Search for the cell housing the specified text and yield its [X, Y] center coordinate. 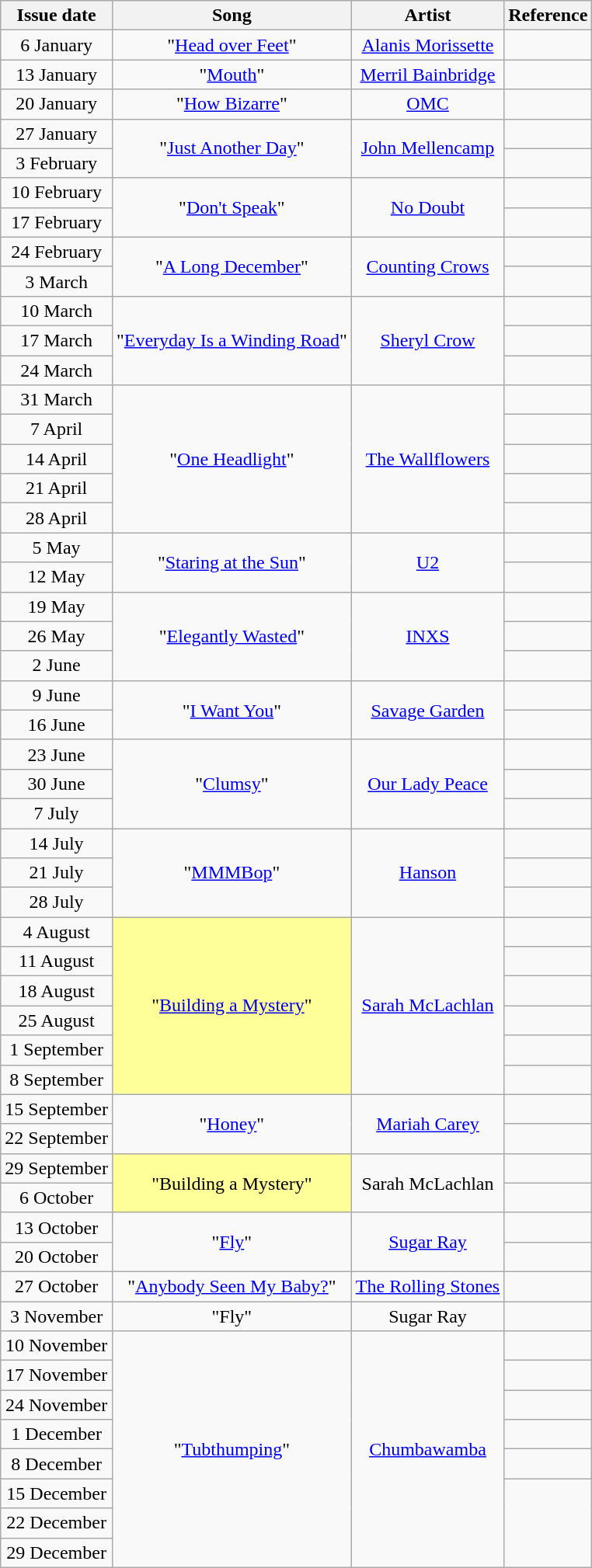
"Staring at the Sun" [232, 562]
7 July [57, 813]
20 January [57, 104]
15 December [57, 1493]
8 September [57, 1080]
17 November [57, 1375]
Merril Bainbridge [427, 75]
Mariah Carey [427, 1124]
30 June [57, 784]
"How Bizarre" [232, 104]
22 September [57, 1139]
1 September [57, 1050]
"MMMBop" [232, 872]
18 August [57, 991]
"One Headlight" [232, 459]
OMC [427, 104]
6 October [57, 1198]
17 February [57, 222]
10 March [57, 311]
4 August [57, 932]
5 May [57, 548]
"A Long December" [232, 266]
1 December [57, 1434]
3 March [57, 281]
Hanson [427, 872]
Our Lady Peace [427, 784]
"Honey" [232, 1124]
28 July [57, 902]
10 February [57, 193]
22 December [57, 1523]
Artist [427, 16]
27 October [57, 1286]
The Rolling Stones [427, 1286]
25 August [57, 1020]
"Elegantly Wasted" [232, 636]
The Wallflowers [427, 459]
"Don't Speak" [232, 207]
"Tubthumping" [232, 1449]
31 March [57, 400]
21 July [57, 873]
29 December [57, 1552]
"Mouth" [232, 75]
23 June [57, 754]
Counting Crows [427, 266]
13 October [57, 1227]
6 January [57, 45]
Chumbawamba [427, 1449]
13 January [57, 75]
24 February [57, 252]
U2 [427, 562]
14 July [57, 843]
"Just Another Day" [232, 148]
12 May [57, 577]
Issue date [57, 16]
2 June [57, 666]
Reference [548, 16]
No Doubt [427, 207]
28 April [57, 518]
"Clumsy" [232, 784]
29 September [57, 1168]
3 February [57, 163]
17 March [57, 340]
John Mellencamp [427, 148]
20 October [57, 1257]
Savage Garden [427, 710]
24 November [57, 1405]
10 November [57, 1346]
8 December [57, 1464]
INXS [427, 636]
21 April [57, 488]
"Head over Feet" [232, 45]
7 April [57, 429]
Alanis Morissette [427, 45]
9 June [57, 695]
Song [232, 16]
"I Want You" [232, 710]
27 January [57, 134]
11 August [57, 961]
14 April [57, 459]
16 June [57, 725]
"Everyday Is a Winding Road" [232, 340]
"Anybody Seen My Baby?" [232, 1286]
26 May [57, 636]
Sheryl Crow [427, 340]
15 September [57, 1109]
19 May [57, 607]
3 November [57, 1316]
24 March [57, 370]
